Provide the [X, Y] coordinate of the cell's center where the given text is located.  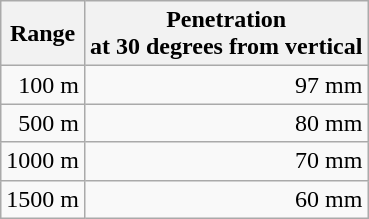
1500 m [43, 199]
97 mm [226, 85]
60 mm [226, 199]
1000 m [43, 161]
70 mm [226, 161]
500 m [43, 123]
100 m [43, 85]
80 mm [226, 123]
Range [43, 34]
Penetration at 30 degrees from vertical [226, 34]
